Scan for the cell matching the given text and deliver its (x, y) coordinate at center. 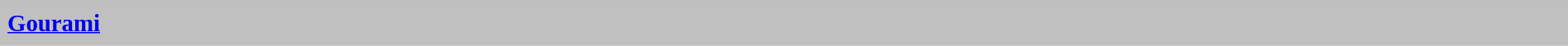
Gourami (784, 23)
